Output the [x, y] coordinate of the center of the cell containing the given text.  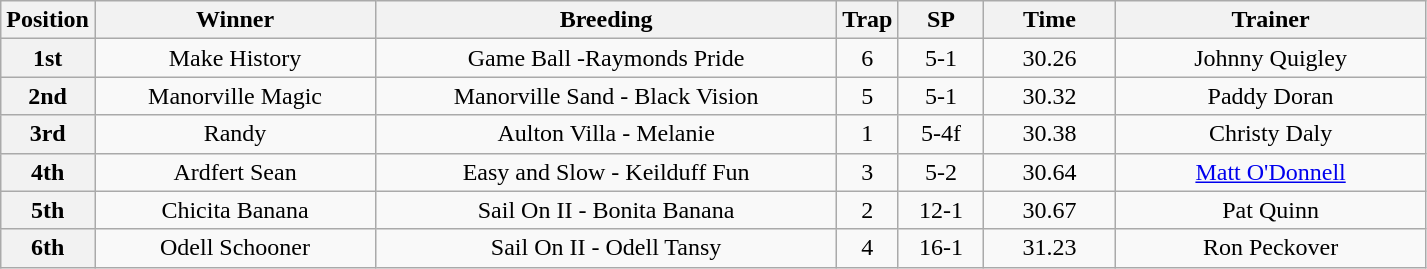
5th [48, 210]
5-2 [941, 172]
2 [868, 210]
4 [868, 248]
Johnny Quigley [1270, 58]
Breeding [606, 20]
30.64 [1050, 172]
Randy [234, 134]
Game Ball -Raymonds Pride [606, 58]
Ardfert Sean [234, 172]
Ron Peckover [1270, 248]
31.23 [1050, 248]
6 [868, 58]
SP [941, 20]
3rd [48, 134]
30.38 [1050, 134]
Matt O'Donnell [1270, 172]
Winner [234, 20]
30.32 [1050, 96]
Sail On II - Bonita Banana [606, 210]
1 [868, 134]
1st [48, 58]
12-1 [941, 210]
Chicita Banana [234, 210]
4th [48, 172]
Make History [234, 58]
16-1 [941, 248]
5-4f [941, 134]
Pat Quinn [1270, 210]
Paddy Doran [1270, 96]
Manorville Magic [234, 96]
5 [868, 96]
Time [1050, 20]
30.67 [1050, 210]
Position [48, 20]
Easy and Slow - Keilduff Fun [606, 172]
Trainer [1270, 20]
Sail On II - Odell Tansy [606, 248]
Odell Schooner [234, 248]
Aulton Villa - Melanie [606, 134]
3 [868, 172]
Trap [868, 20]
30.26 [1050, 58]
2nd [48, 96]
Christy Daly [1270, 134]
Manorville Sand - Black Vision [606, 96]
6th [48, 248]
